For the text-containing cell, return its midpoint in [X, Y] coordinate format. 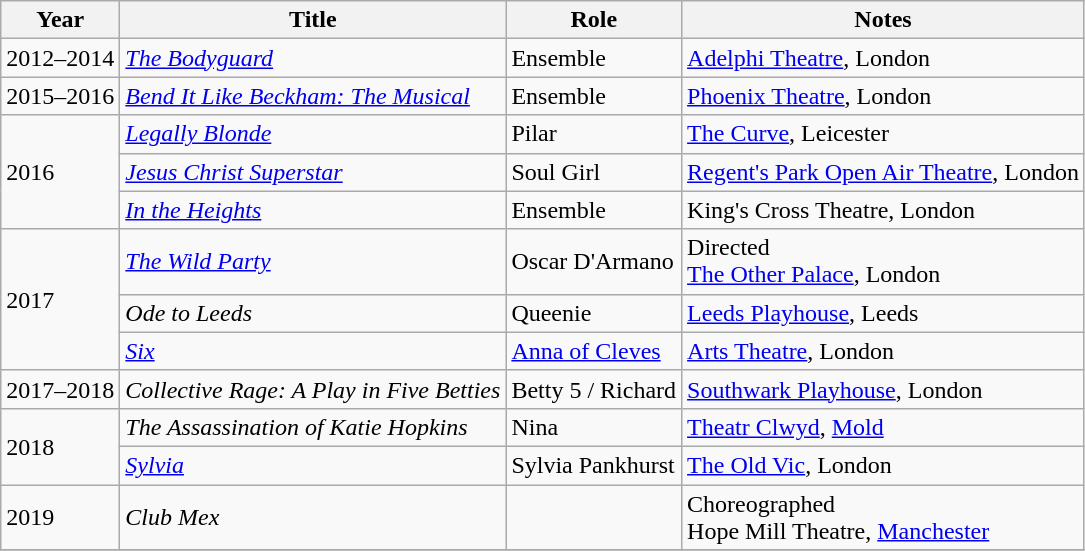
Nina [594, 427]
Regent's Park Open Air Theatre, London [884, 172]
The Bodyguard [313, 58]
Title [313, 20]
Theatr Clwyd, Mold [884, 427]
Notes [884, 20]
Collective Rage: A Play in Five Betties [313, 389]
The Assassination of Katie Hopkins [313, 427]
Club Mex [313, 516]
Southwark Playhouse, London [884, 389]
Role [594, 20]
Jesus Christ Superstar [313, 172]
Adelphi Theatre, London [884, 58]
Bend It Like Beckham: The Musical [313, 96]
2017 [60, 300]
The Curve, Leicester [884, 134]
2016 [60, 172]
Pilar [594, 134]
Phoenix Theatre, London [884, 96]
The Old Vic, London [884, 465]
Sylvia Pankhurst [594, 465]
Anna of Cleves [594, 351]
ChoreographedHope Mill Theatre, Manchester [884, 516]
Legally Blonde [313, 134]
DirectedThe Other Palace, London [884, 262]
2015–2016 [60, 96]
Sylvia [313, 465]
2017–2018 [60, 389]
King's Cross Theatre, London [884, 210]
Betty 5 / Richard [594, 389]
2018 [60, 446]
Ode to Leeds [313, 313]
The Wild Party [313, 262]
Arts Theatre, London [884, 351]
In the Heights [313, 210]
2019 [60, 516]
Six [313, 351]
Oscar D'Armano [594, 262]
Soul Girl [594, 172]
Queenie [594, 313]
Leeds Playhouse, Leeds [884, 313]
2012–2014 [60, 58]
Year [60, 20]
